Detect which cell encompasses the target text, then output its [X, Y] center coordinate. 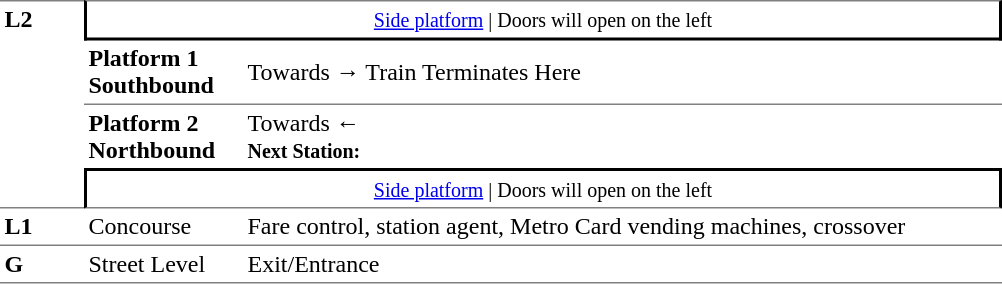
Fare control, station agent, Metro Card vending machines, crossover [622, 226]
Platform 2Northbound [164, 136]
Concourse [164, 226]
L2 [42, 104]
Platform 1Southbound [164, 72]
Towards → Train Terminates Here [622, 72]
L1 [42, 226]
Towards ← Next Station: [622, 136]
G [42, 264]
Street Level [164, 264]
Exit/Entrance [622, 264]
